Identify which cell holds the provided text, then report its (X, Y) central coordinate. 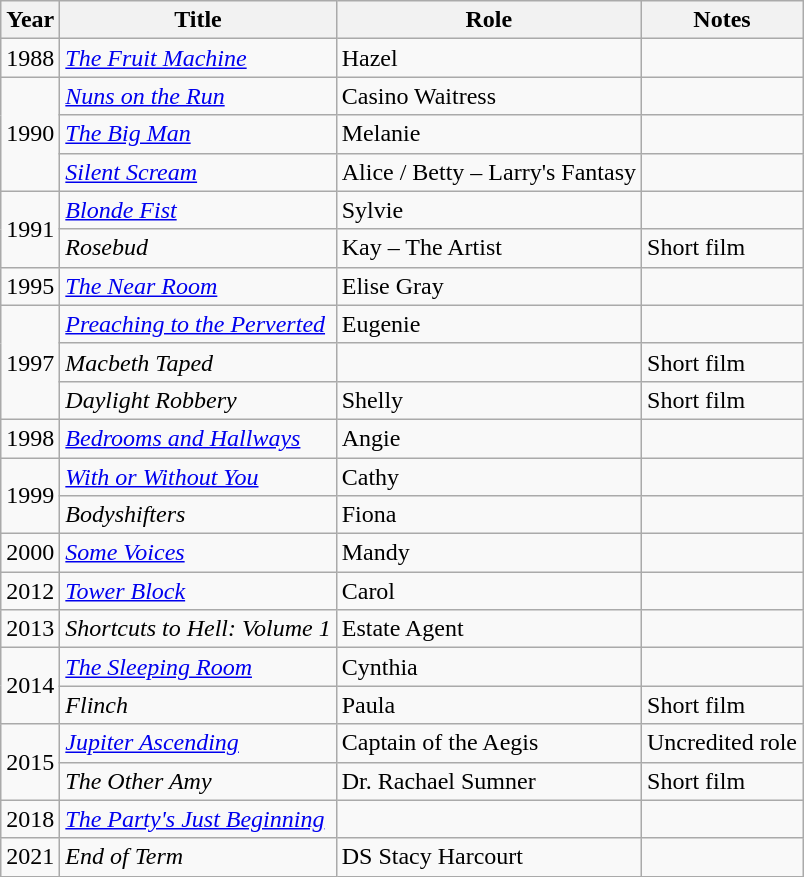
Kay – The Artist (488, 248)
Cathy (488, 477)
Silent Scream (198, 172)
2021 (30, 857)
1991 (30, 229)
1988 (30, 58)
1998 (30, 438)
Angie (488, 438)
Paula (488, 705)
Preaching to the Perverted (198, 324)
Uncredited role (722, 743)
Mandy (488, 553)
Fiona (488, 515)
2012 (30, 591)
Captain of the Aegis (488, 743)
Casino Waitress (488, 96)
Flinch (198, 705)
Shelly (488, 400)
End of Term (198, 857)
Dr. Rachael Sumner (488, 781)
2018 (30, 819)
Estate Agent (488, 629)
Sylvie (488, 210)
Hazel (488, 58)
Cynthia (488, 667)
With or Without You (198, 477)
Jupiter Ascending (198, 743)
Blonde Fist (198, 210)
DS Stacy Harcourt (488, 857)
Notes (722, 20)
Tower Block (198, 591)
The Big Man (198, 134)
2014 (30, 686)
Rosebud (198, 248)
Role (488, 20)
Bodyshifters (198, 515)
2000 (30, 553)
1999 (30, 496)
Macbeth Taped (198, 362)
Elise Gray (488, 286)
1990 (30, 134)
Nuns on the Run (198, 96)
The Fruit Machine (198, 58)
Title (198, 20)
The Near Room (198, 286)
Carol (488, 591)
Daylight Robbery (198, 400)
Eugenie (488, 324)
The Other Amy (198, 781)
Some Voices (198, 553)
Bedrooms and Hallways (198, 438)
The Sleeping Room (198, 667)
The Party's Just Beginning (198, 819)
Shortcuts to Hell: Volume 1 (198, 629)
2015 (30, 762)
1995 (30, 286)
1997 (30, 362)
2013 (30, 629)
Alice / Betty – Larry's Fantasy (488, 172)
Year (30, 20)
Melanie (488, 134)
